Find where the given text appears and provide that cell's center as [X, Y] coordinate. 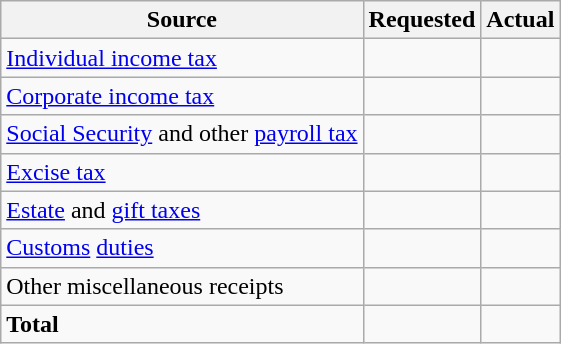
Other miscellaneous receipts [182, 286]
Total [182, 324]
Social Security and other payroll tax [182, 134]
Requested [422, 20]
Customs duties [182, 248]
Excise tax [182, 172]
Estate and gift taxes [182, 210]
Individual income tax [182, 58]
Corporate income tax [182, 96]
Actual [520, 20]
Source [182, 20]
